Provide the (x, y) coordinate of the cell's center where the given text is located.  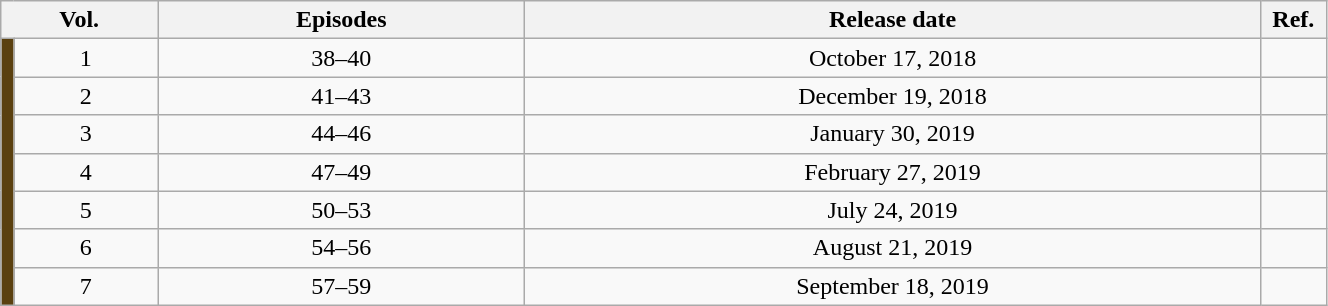
57–59 (342, 286)
July 24, 2019 (892, 210)
Release date (892, 20)
5 (86, 210)
Ref. (1293, 20)
54–56 (342, 248)
2 (86, 96)
50–53 (342, 210)
41–43 (342, 96)
August 21, 2019 (892, 248)
38–40 (342, 58)
3 (86, 134)
February 27, 2019 (892, 172)
6 (86, 248)
December 19, 2018 (892, 96)
Vol. (80, 20)
January 30, 2019 (892, 134)
7 (86, 286)
47–49 (342, 172)
4 (86, 172)
44–46 (342, 134)
Episodes (342, 20)
September 18, 2019 (892, 286)
October 17, 2018 (892, 58)
1 (86, 58)
